Scan for the cell matching the given text and deliver its (x, y) coordinate at center. 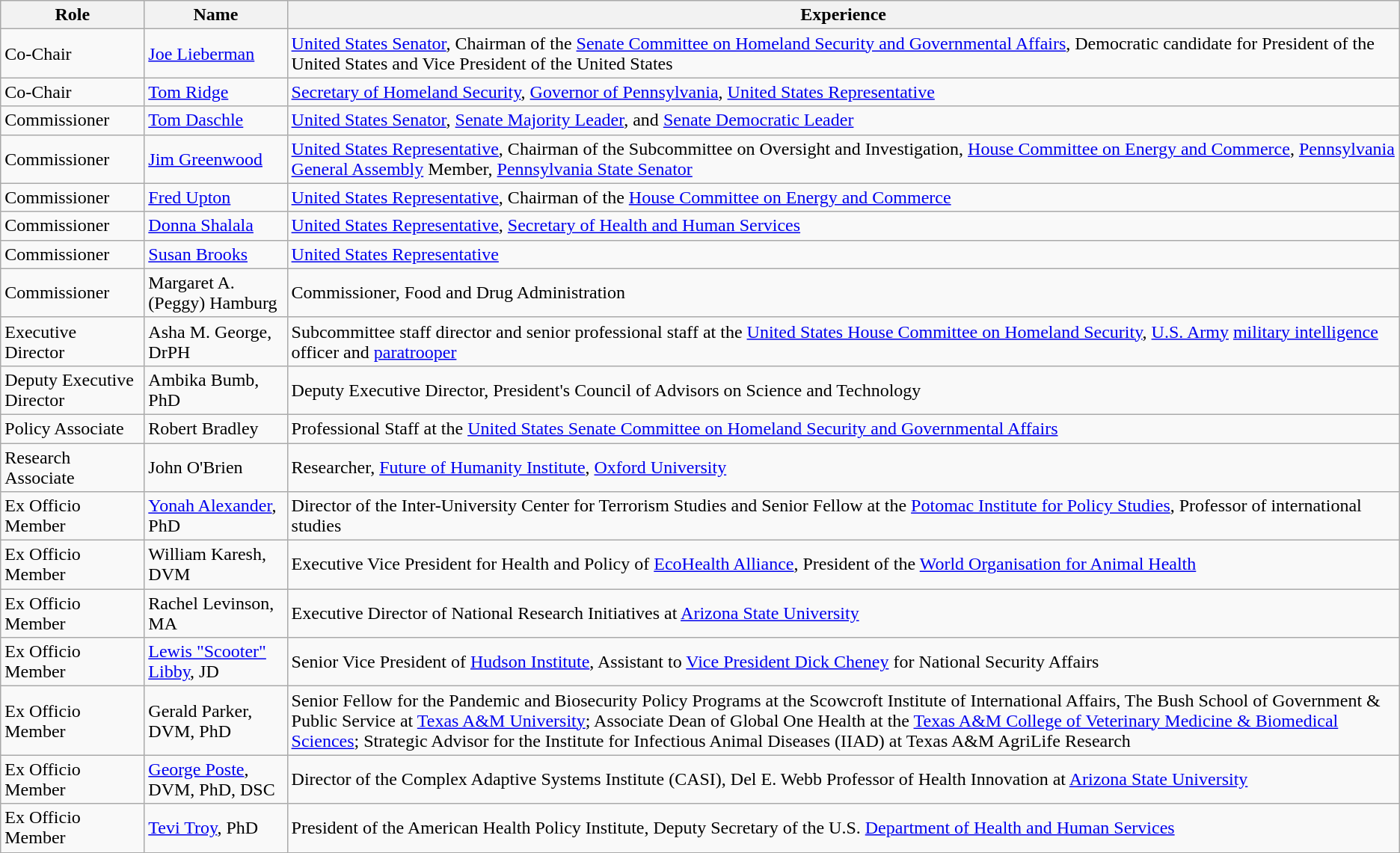
Professional Staff at the United States Senate Committee on Homeland Security and Governmental Affairs (844, 428)
United States Representative, Secretary of Health and Human Services (844, 226)
Gerald Parker, DVM, PhD (215, 721)
William Karesh, DVM (215, 565)
Ambika Bumb, PhD (215, 390)
Donna Shalala (215, 226)
Executive Director of National Research Initiatives at Arizona State University (844, 613)
Asha M. George, DrPH (215, 341)
Deputy Executive Director (73, 390)
Susan Brooks (215, 254)
Senior Vice President of Hudson Institute, Assistant to Vice President Dick Cheney for National Security Affairs (844, 662)
Joe Lieberman (215, 54)
United States Representative, Chairman of the House Committee on Energy and Commerce (844, 197)
Name (215, 15)
Robert Bradley (215, 428)
John O'Brien (215, 466)
President of the American Health Policy Institute, Deputy Secretary of the U.S. Department of Health and Human Services (844, 828)
Tom Daschle (215, 120)
Secretary of Homeland Security, Governor of Pennsylvania, United States Representative (844, 92)
Margaret A. (Peggy) Hamburg (215, 293)
Lewis "Scooter" Libby, JD (215, 662)
Deputy Executive Director, President's Council of Advisors on Science and Technology (844, 390)
Director of the Complex Adaptive Systems Institute (CASI), Del E. Webb Professor of Health Innovation at Arizona State University (844, 779)
Executive Vice President for Health and Policy of EcoHealth Alliance, President of the World Organisation for Animal Health (844, 565)
United States Senator, Senate Majority Leader, and Senate Democratic Leader (844, 120)
Jim Greenwood (215, 158)
Commissioner, Food and Drug Administration (844, 293)
Rachel Levinson, MA (215, 613)
Fred Upton (215, 197)
Policy Associate (73, 428)
Role (73, 15)
Yonah Alexander, PhD (215, 516)
Tevi Troy, PhD (215, 828)
Experience (844, 15)
Tom Ridge (215, 92)
George Poste, DVM, PhD, DSC (215, 779)
Research Associate (73, 466)
Executive Director (73, 341)
Researcher, Future of Humanity Institute, Oxford University (844, 466)
United States Representative (844, 254)
